Return (X, Y) of the center of cell containing provided text 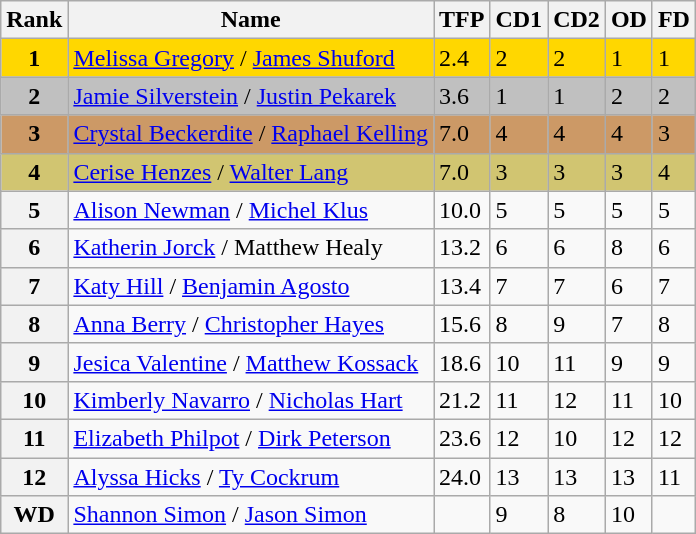
Alison Newman / Michel Klus (251, 210)
Anna Berry / Christopher Hayes (251, 324)
WD (34, 515)
3.6 (462, 96)
23.6 (462, 438)
Crystal Beckerdite / Raphael Kelling (251, 134)
TFP (462, 20)
24.0 (462, 477)
10.0 (462, 210)
15.6 (462, 324)
Name (251, 20)
FD (674, 20)
2.4 (462, 58)
Shannon Simon / Jason Simon (251, 515)
Katy Hill / Benjamin Agosto (251, 286)
Jamie Silverstein / Justin Pekarek (251, 96)
Jesica Valentine / Matthew Kossack (251, 362)
CD1 (519, 20)
Alyssa Hicks / Ty Cockrum (251, 477)
CD2 (577, 20)
21.2 (462, 400)
Cerise Henzes / Walter Lang (251, 172)
Kimberly Navarro / Nicholas Hart (251, 400)
18.6 (462, 362)
13.4 (462, 286)
Rank (34, 20)
Elizabeth Philpot / Dirk Peterson (251, 438)
Katherin Jorck / Matthew Healy (251, 248)
13.2 (462, 248)
OD (628, 20)
Melissa Gregory / James Shuford (251, 58)
